Extract the [x, y] coordinate from the center of the cell holding the provided text.  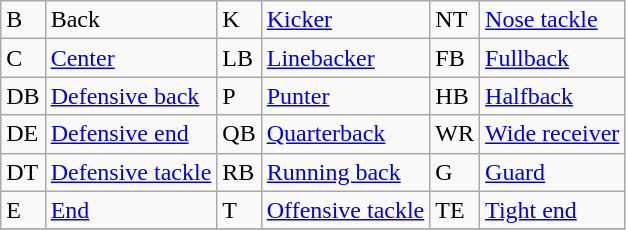
FB [455, 58]
NT [455, 20]
Linebacker [346, 58]
Punter [346, 96]
Running back [346, 172]
RB [239, 172]
LB [239, 58]
Nose tackle [552, 20]
G [455, 172]
Fullback [552, 58]
B [23, 20]
WR [455, 134]
Wide receiver [552, 134]
Center [131, 58]
QB [239, 134]
K [239, 20]
DE [23, 134]
End [131, 210]
P [239, 96]
Offensive tackle [346, 210]
Defensive back [131, 96]
DB [23, 96]
Back [131, 20]
Tight end [552, 210]
C [23, 58]
DT [23, 172]
Kicker [346, 20]
T [239, 210]
Defensive end [131, 134]
Guard [552, 172]
TE [455, 210]
Defensive tackle [131, 172]
HB [455, 96]
Halfback [552, 96]
E [23, 210]
Quarterback [346, 134]
